From the cell containing the given text, extract its center point as (X, Y) coordinate. 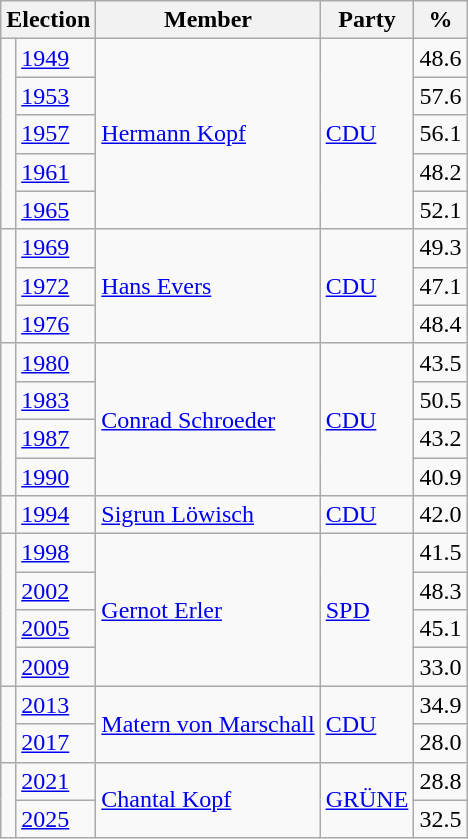
56.1 (440, 134)
2013 (56, 705)
2021 (56, 781)
Conrad Schroeder (208, 419)
48.3 (440, 591)
Hermann Kopf (208, 134)
50.5 (440, 400)
45.1 (440, 629)
Party (367, 20)
1990 (56, 477)
48.2 (440, 172)
1987 (56, 438)
Gernot Erler (208, 610)
1957 (56, 134)
48.6 (440, 58)
41.5 (440, 553)
1961 (56, 172)
Member (208, 20)
43.2 (440, 438)
57.6 (440, 96)
SPD (367, 610)
1972 (56, 286)
Sigrun Löwisch (208, 515)
% (440, 20)
47.1 (440, 286)
1983 (56, 400)
2017 (56, 743)
1949 (56, 58)
Election (48, 20)
1965 (56, 210)
1953 (56, 96)
1998 (56, 553)
2002 (56, 591)
28.0 (440, 743)
52.1 (440, 210)
Chantal Kopf (208, 800)
33.0 (440, 667)
42.0 (440, 515)
28.8 (440, 781)
49.3 (440, 248)
GRÜNE (367, 800)
34.9 (440, 705)
2005 (56, 629)
43.5 (440, 362)
1969 (56, 248)
Matern von Marschall (208, 724)
48.4 (440, 324)
Hans Evers (208, 286)
40.9 (440, 477)
1980 (56, 362)
2025 (56, 819)
1976 (56, 324)
32.5 (440, 819)
2009 (56, 667)
1994 (56, 515)
